Extract the [X, Y] coordinate from the center of the cell holding the provided text.  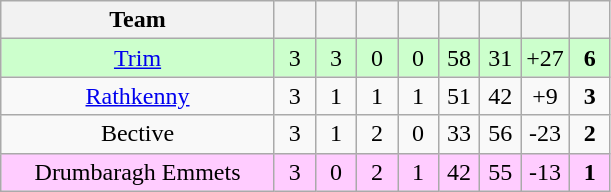
58 [460, 58]
-13 [546, 172]
Trim [138, 58]
Drumbaragh Emmets [138, 172]
Team [138, 20]
6 [590, 58]
31 [500, 58]
56 [500, 134]
51 [460, 96]
Bective [138, 134]
-23 [546, 134]
33 [460, 134]
+27 [546, 58]
55 [500, 172]
Rathkenny [138, 96]
+9 [546, 96]
